Detect which cell encompasses the target text, then output its (x, y) center coordinate. 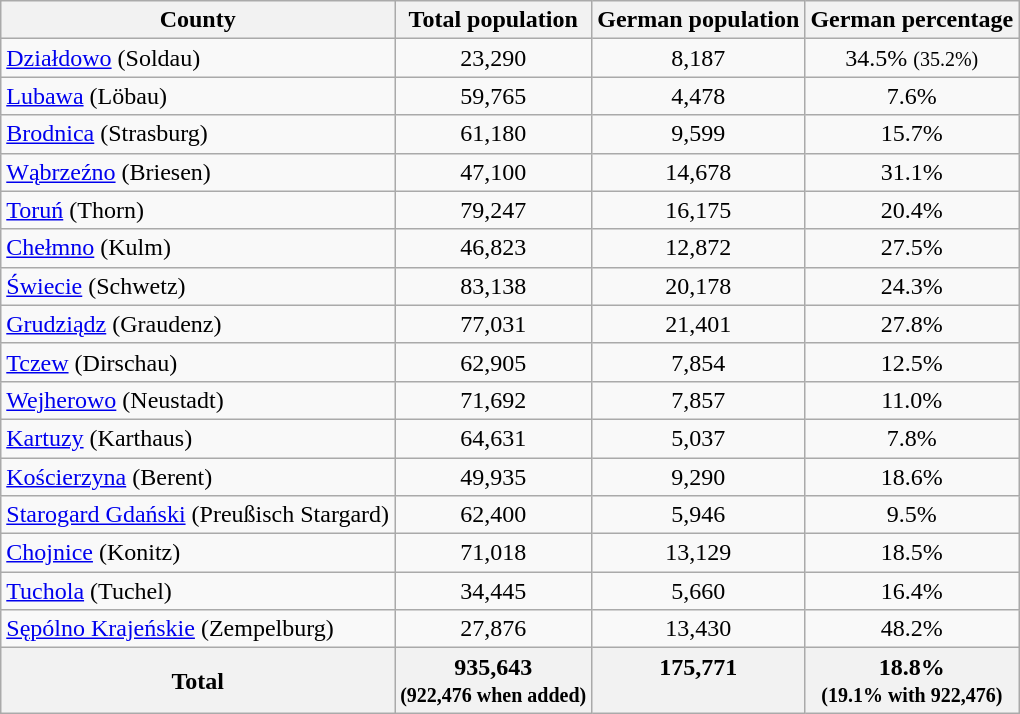
27,876 (494, 629)
German population (698, 20)
Brodnica (Strasburg) (198, 134)
18.6% (912, 477)
5,946 (698, 515)
16,175 (698, 210)
Total population (494, 20)
34.5% (35.2%) (912, 58)
Toruń (Thorn) (198, 210)
Starogard Gdański (Preußisch Stargard) (198, 515)
5,660 (698, 591)
16.4% (912, 591)
11.0% (912, 400)
31.1% (912, 172)
Grudziądz (Graudenz) (198, 324)
49,935 (494, 477)
47,100 (494, 172)
Tczew (Dirschau) (198, 362)
62,400 (494, 515)
62,905 (494, 362)
71,692 (494, 400)
77,031 (494, 324)
Chełmno (Kulm) (198, 248)
59,765 (494, 96)
64,631 (494, 438)
21,401 (698, 324)
5,037 (698, 438)
Tuchola (Tuchel) (198, 591)
24.3% (912, 286)
Total (198, 680)
20,178 (698, 286)
Lubawa (Löbau) (198, 96)
Kościerzyna (Berent) (198, 477)
20.4% (912, 210)
27.8% (912, 324)
48.2% (912, 629)
15.7% (912, 134)
79,247 (494, 210)
71,018 (494, 553)
34,445 (494, 591)
9,599 (698, 134)
9.5% (912, 515)
13,129 (698, 553)
Świecie (Schwetz) (198, 286)
Działdowo (Soldau) (198, 58)
Wąbrzeźno (Briesen) (198, 172)
Sępólno Krajeńskie (Zempelburg) (198, 629)
Wejherowo (Neustadt) (198, 400)
7,857 (698, 400)
175,771 (698, 680)
Chojnice (Konitz) (198, 553)
7.8% (912, 438)
935,643(922,476 when added) (494, 680)
14,678 (698, 172)
8,187 (698, 58)
13,430 (698, 629)
Kartuzy (Karthaus) (198, 438)
9,290 (698, 477)
18.5% (912, 553)
23,290 (494, 58)
12,872 (698, 248)
27.5% (912, 248)
18.8%(19.1% with 922,476) (912, 680)
46,823 (494, 248)
German percentage (912, 20)
4,478 (698, 96)
83,138 (494, 286)
7,854 (698, 362)
7.6% (912, 96)
61,180 (494, 134)
12.5% (912, 362)
County (198, 20)
